From the cell containing the given text, extract its center point as [X, Y] coordinate. 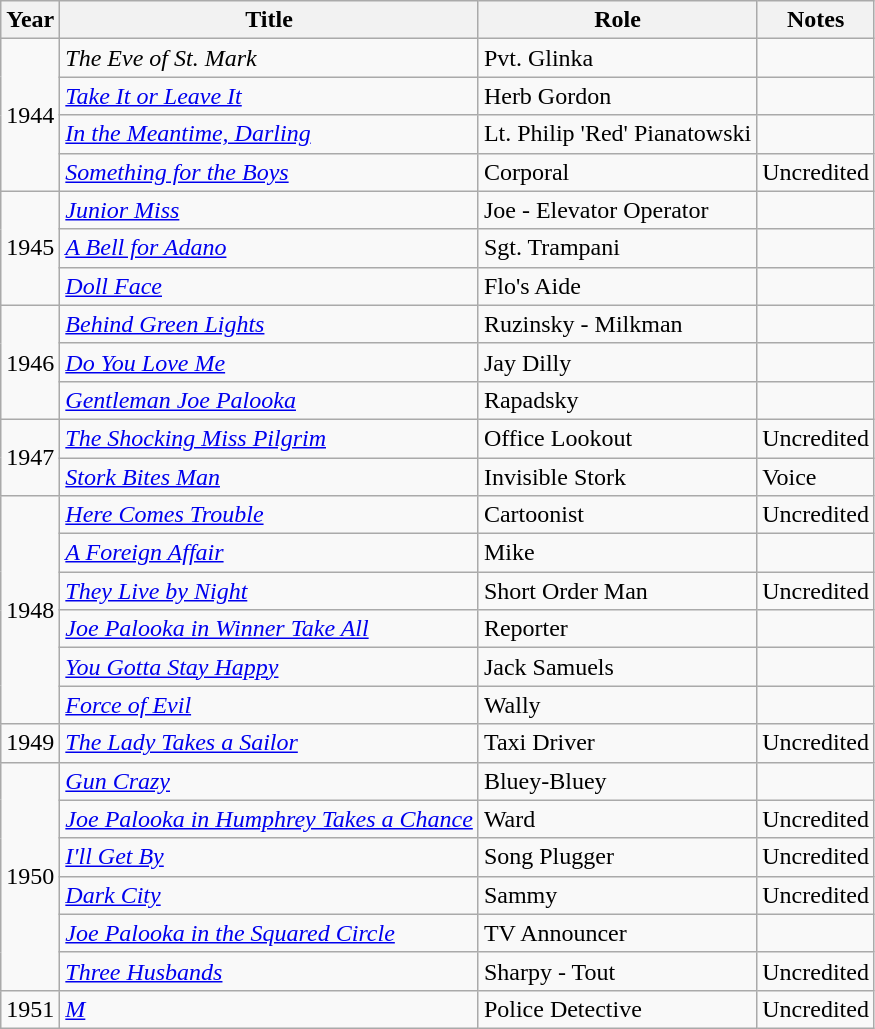
1950 [30, 876]
Behind Green Lights [270, 324]
1945 [30, 248]
Sharpy - Tout [617, 971]
1946 [30, 362]
Sammy [617, 895]
Voice [816, 477]
Three Husbands [270, 971]
Office Lookout [617, 438]
Here Comes Trouble [270, 515]
Junior Miss [270, 210]
I'll Get By [270, 857]
M [270, 1009]
Joe Palooka in Winner Take All [270, 629]
Mike [617, 553]
Role [617, 20]
Lt. Philip 'Red' Pianatowski [617, 134]
In the Meantime, Darling [270, 134]
The Shocking Miss Pilgrim [270, 438]
Force of Evil [270, 705]
Bluey-Bluey [617, 781]
Doll Face [270, 286]
Cartoonist [617, 515]
Song Plugger [617, 857]
A Bell for Adano [270, 248]
The Lady Takes a Sailor [270, 743]
Corporal [617, 172]
Do You Love Me [270, 362]
Title [270, 20]
You Gotta Stay Happy [270, 667]
1948 [30, 610]
Joe - Elevator Operator [617, 210]
Ward [617, 819]
Joe Palooka in the Squared Circle [270, 933]
Herb Gordon [617, 96]
Flo's Aide [617, 286]
Notes [816, 20]
TV Announcer [617, 933]
They Live by Night [270, 591]
Year [30, 20]
Taxi Driver [617, 743]
Gentleman Joe Palooka [270, 400]
1951 [30, 1009]
Short Order Man [617, 591]
Jack Samuels [617, 667]
1944 [30, 115]
Stork Bites Man [270, 477]
Gun Crazy [270, 781]
Invisible Stork [617, 477]
Reporter [617, 629]
1949 [30, 743]
Jay Dilly [617, 362]
A Foreign Affair [270, 553]
Wally [617, 705]
Dark City [270, 895]
Take It or Leave It [270, 96]
Sgt. Trampani [617, 248]
Joe Palooka in Humphrey Takes a Chance [270, 819]
Ruzinsky - Milkman [617, 324]
Rapadsky [617, 400]
The Eve of St. Mark [270, 58]
1947 [30, 457]
Something for the Boys [270, 172]
Pvt. Glinka [617, 58]
Police Detective [617, 1009]
